Search for the cell housing the specified text and yield its (X, Y) center coordinate. 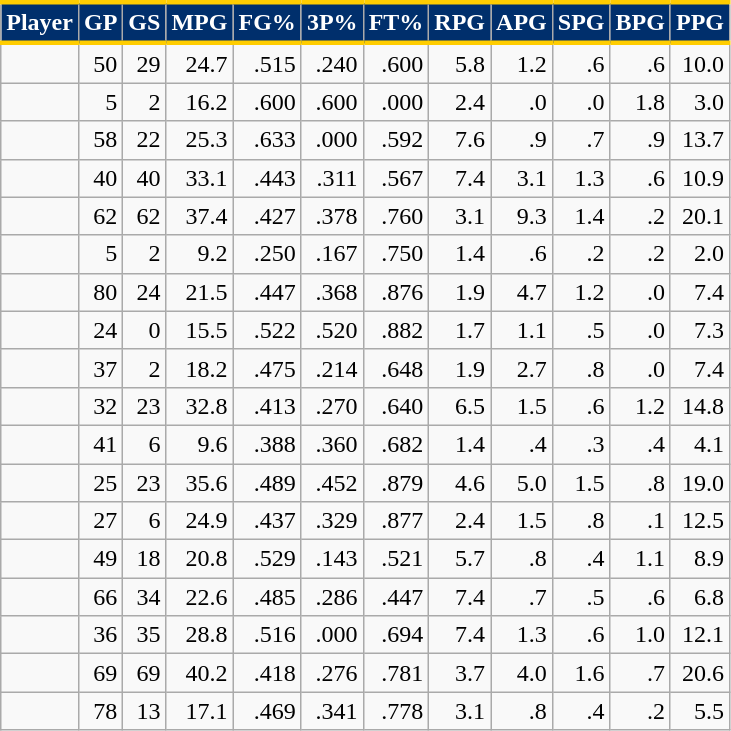
1.7 (460, 330)
20.8 (200, 559)
.452 (332, 483)
1.6 (581, 673)
.214 (332, 368)
29 (144, 63)
.750 (396, 254)
49 (100, 559)
3.7 (460, 673)
.1 (640, 521)
5.0 (522, 483)
22 (144, 140)
.427 (267, 216)
9.3 (522, 216)
9.6 (200, 444)
.388 (267, 444)
.592 (396, 140)
21.5 (200, 292)
25.3 (200, 140)
80 (100, 292)
3.0 (700, 102)
.521 (396, 559)
78 (100, 711)
.694 (396, 635)
13.7 (700, 140)
.413 (267, 406)
7.3 (700, 330)
5.8 (460, 63)
.475 (267, 368)
8.9 (700, 559)
6.8 (700, 597)
10.9 (700, 178)
0 (144, 330)
22.6 (200, 597)
GP (100, 22)
5.7 (460, 559)
15.5 (200, 330)
APG (522, 22)
25 (100, 483)
Player (40, 22)
33.1 (200, 178)
4.7 (522, 292)
16.2 (200, 102)
.489 (267, 483)
.250 (267, 254)
SPG (581, 22)
58 (100, 140)
.437 (267, 521)
6.5 (460, 406)
14.8 (700, 406)
35 (144, 635)
4.1 (700, 444)
27 (100, 521)
17.1 (200, 711)
3P% (332, 22)
18 (144, 559)
GS (144, 22)
.882 (396, 330)
.418 (267, 673)
37.4 (200, 216)
.529 (267, 559)
.341 (332, 711)
BPG (640, 22)
1.8 (640, 102)
24.9 (200, 521)
.633 (267, 140)
66 (100, 597)
.781 (396, 673)
FT% (396, 22)
1.0 (640, 635)
.167 (332, 254)
PPG (700, 22)
.240 (332, 63)
5.5 (700, 711)
12.5 (700, 521)
MPG (200, 22)
.876 (396, 292)
50 (100, 63)
.879 (396, 483)
RPG (460, 22)
37 (100, 368)
.516 (267, 635)
36 (100, 635)
41 (100, 444)
.378 (332, 216)
.778 (396, 711)
35.6 (200, 483)
.469 (267, 711)
12.1 (700, 635)
28.8 (200, 635)
18.2 (200, 368)
20.6 (700, 673)
FG% (267, 22)
.648 (396, 368)
.760 (396, 216)
.443 (267, 178)
.567 (396, 178)
34 (144, 597)
.311 (332, 178)
.3 (581, 444)
19.0 (700, 483)
10.0 (700, 63)
20.1 (700, 216)
40.2 (200, 673)
.520 (332, 330)
24.7 (200, 63)
.143 (332, 559)
.640 (396, 406)
.360 (332, 444)
.515 (267, 63)
4.0 (522, 673)
9.2 (200, 254)
13 (144, 711)
.368 (332, 292)
32 (100, 406)
.485 (267, 597)
32.8 (200, 406)
.286 (332, 597)
7.6 (460, 140)
.276 (332, 673)
.329 (332, 521)
4.6 (460, 483)
2.7 (522, 368)
.270 (332, 406)
.877 (396, 521)
2.0 (700, 254)
.682 (396, 444)
.522 (267, 330)
